Identify which cell holds the provided text, then report its (X, Y) central coordinate. 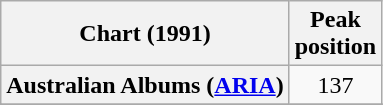
Chart (1991) (145, 34)
Peakposition (335, 34)
137 (335, 85)
Australian Albums (ARIA) (145, 85)
